Pinpoint the cell where the given text exists, returning its (x, y) midpoint coordinate. 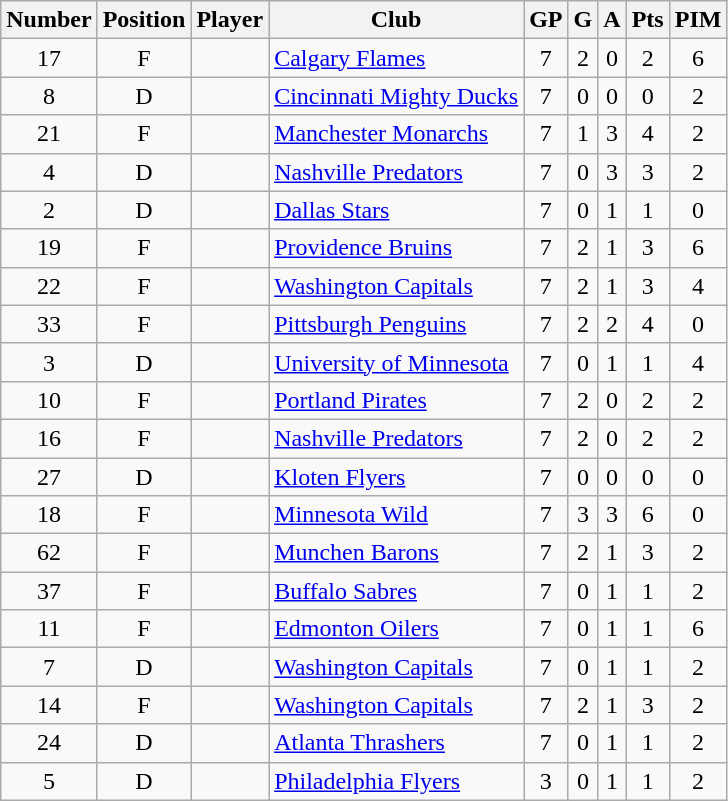
8 (49, 96)
Number (49, 20)
21 (49, 134)
24 (49, 743)
37 (49, 591)
Manchester Monarchs (396, 134)
Munchen Barons (396, 553)
Minnesota Wild (396, 515)
19 (49, 248)
11 (49, 629)
PIM (698, 20)
Philadelphia Flyers (396, 781)
Player (230, 20)
Edmonton Oilers (396, 629)
Club (396, 20)
62 (49, 553)
Position (144, 20)
Atlanta Thrashers (396, 743)
18 (49, 515)
16 (49, 438)
Calgary Flames (396, 58)
Pittsburgh Penguins (396, 324)
Cincinnati Mighty Ducks (396, 96)
33 (49, 324)
5 (49, 781)
Pts (648, 20)
14 (49, 705)
Portland Pirates (396, 400)
10 (49, 400)
GP (546, 20)
22 (49, 286)
17 (49, 58)
Providence Bruins (396, 248)
27 (49, 477)
Dallas Stars (396, 210)
Buffalo Sabres (396, 591)
Kloten Flyers (396, 477)
G (583, 20)
University of Minnesota (396, 362)
A (612, 20)
